Capture the cell that displays the provided text and extract its (x, y) central coordinate. 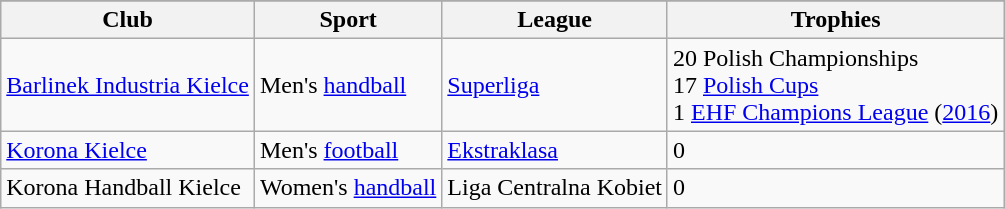
Ekstraklasa (555, 150)
Liga Centralna Kobiet (555, 188)
Men's football (348, 150)
Club (128, 20)
Trophies (835, 20)
Korona Kielce (128, 150)
Korona Handball Kielce (128, 188)
Women's handball (348, 188)
Barlinek Industria Kielce (128, 85)
20 Polish Championships17 Polish Cups1 EHF Champions League (2016) (835, 85)
League (555, 20)
Superliga (555, 85)
Men's handball (348, 85)
Sport (348, 20)
